Detect which cell encompasses the target text, then output its [x, y] center coordinate. 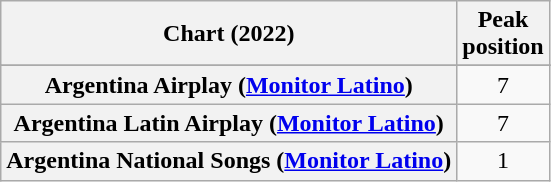
1 [503, 161]
Chart (2022) [229, 34]
Argentina National Songs (Monitor Latino) [229, 161]
Argentina Latin Airplay (Monitor Latino) [229, 123]
Argentina Airplay (Monitor Latino) [229, 85]
Peak position [503, 34]
